Locate the cell with the specified text and output its [X, Y] center coordinate. 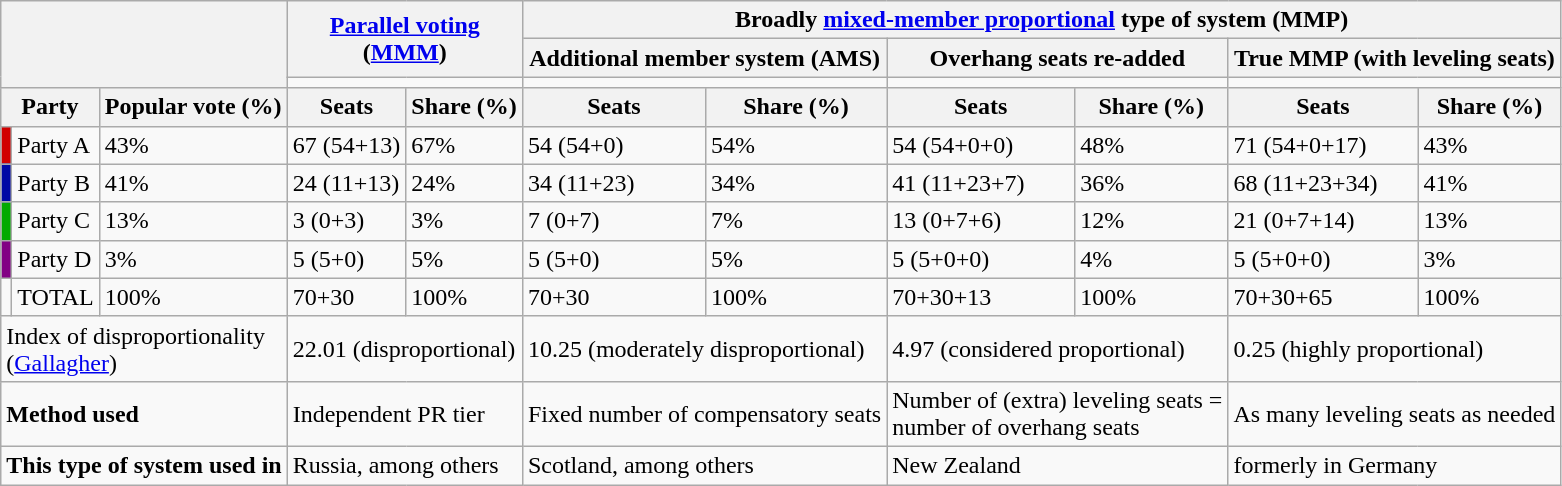
67 (54+13) [346, 145]
Additional member system (AMS) [704, 58]
Fixed number of compensatory seats [704, 414]
22.01 (disproportional) [404, 348]
54% [796, 145]
34 (11+23) [614, 183]
Popular vote (%) [193, 107]
0.25 (highly proportional) [1394, 348]
Number of (extra) leveling seats =number of overhang seats [1058, 414]
7 (0+7) [614, 221]
Party C [56, 221]
Scotland, among others [704, 465]
54 (54+0) [614, 145]
Independent PR tier [404, 414]
70+30+13 [981, 297]
Index of disproportionality(Gallagher) [144, 348]
Overhang seats re-added [1058, 58]
68 (11+23+34) [1323, 183]
24 (11+13) [346, 183]
Method used [144, 414]
This type of system used in [144, 465]
4% [1152, 259]
71 (54+0+17) [1323, 145]
4.97 (considered proportional) [1058, 348]
48% [1152, 145]
41 (11+23+7) [981, 183]
13 (0+7+6) [981, 221]
True MMP (with leveling seats) [1394, 58]
67% [464, 145]
Broadly mixed-member proportional type of system (MMP) [1041, 20]
36% [1152, 183]
Parallel voting(MMM) [404, 39]
54 (54+0+0) [981, 145]
10.25 (moderately disproportional) [704, 348]
As many leveling seats as needed [1394, 414]
21 (0+7+14) [1323, 221]
3 (0+3) [346, 221]
7% [796, 221]
Party B [56, 183]
12% [1152, 221]
Party [50, 107]
34% [796, 183]
Party A [56, 145]
formerly in Germany [1394, 465]
New Zealand [1058, 465]
Party D [56, 259]
Russia, among others [404, 465]
TOTAL [56, 297]
70+30+65 [1323, 297]
24% [464, 183]
